Return the [X, Y] coordinate for the center point of the cell that contains the specified text.  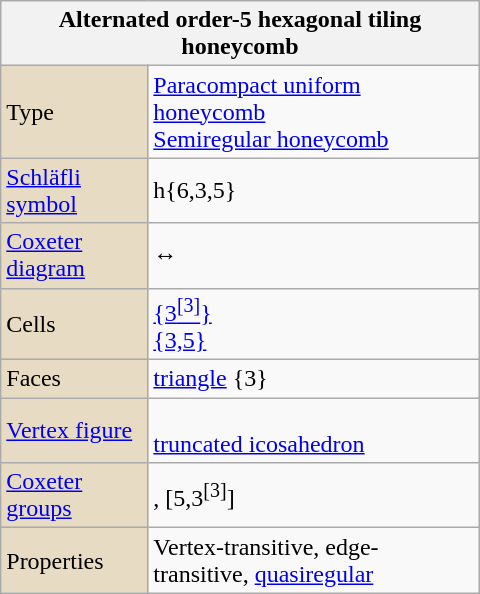
Type [74, 112]
triangle {3} [314, 379]
↔ [314, 256]
Properties [74, 560]
Alternated order-5 hexagonal tiling honeycomb [240, 34]
Paracompact uniform honeycombSemiregular honeycomb [314, 112]
Schläfli symbol [74, 190]
Coxeter diagram [74, 256]
Vertex-transitive, edge-transitive, quasiregular [314, 560]
Faces [74, 379]
Cells [74, 324]
Coxeter groups [74, 496]
h{6,3,5} [314, 190]
{3[3]} {3,5} [314, 324]
truncated icosahedron [314, 430]
Vertex figure [74, 430]
, [5,3[3]] [314, 496]
